Extract the (X, Y) coordinate from the center of the cell holding the provided text.  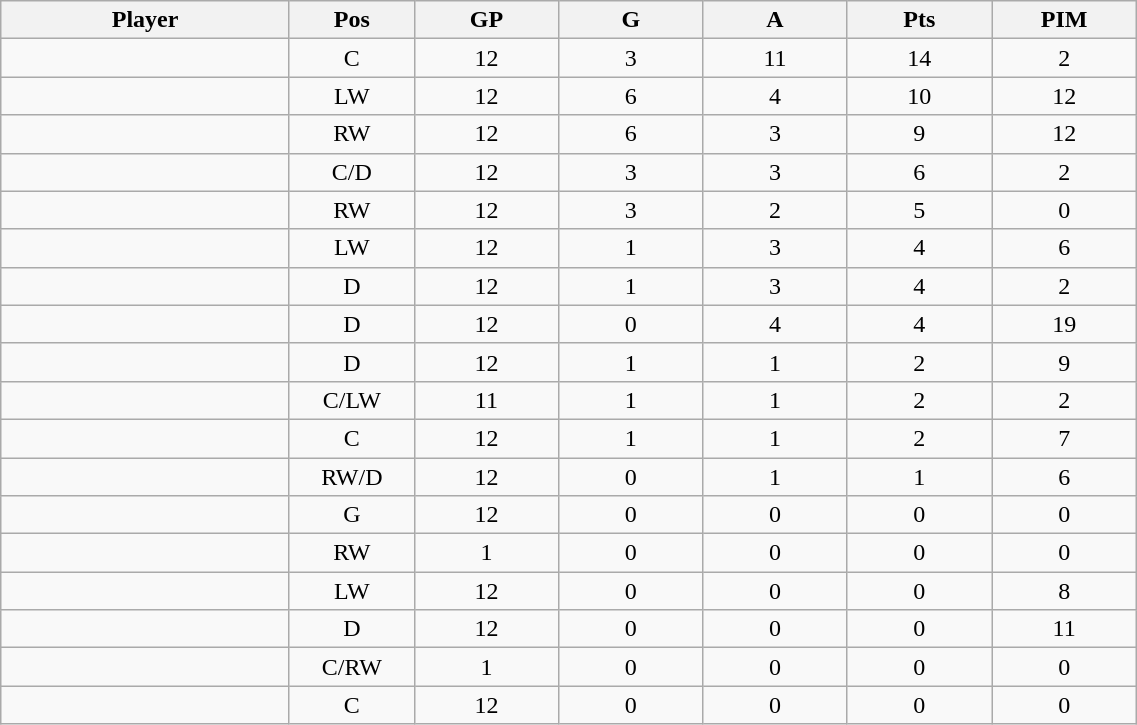
PIM (1064, 20)
Pts (919, 20)
A (775, 20)
GP (486, 20)
7 (1064, 438)
RW/D (352, 477)
14 (919, 58)
Player (146, 20)
C/LW (352, 400)
10 (919, 96)
C/D (352, 172)
8 (1064, 591)
19 (1064, 324)
Pos (352, 20)
5 (919, 210)
C/RW (352, 667)
